Find where the given text appears and provide that cell's center as (X, Y) coordinate. 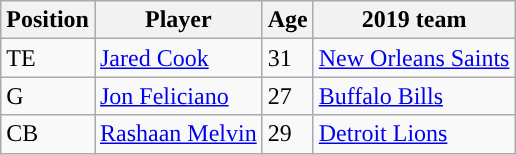
Rashaan Melvin (178, 134)
CB (48, 134)
Buffalo Bills (414, 96)
Jared Cook (178, 58)
Detroit Lions (414, 134)
TE (48, 58)
Jon Feliciano (178, 96)
G (48, 96)
29 (288, 134)
New Orleans Saints (414, 58)
27 (288, 96)
Age (288, 20)
Player (178, 20)
Position (48, 20)
31 (288, 58)
2019 team (414, 20)
